Return [X, Y] of the center of cell containing provided text 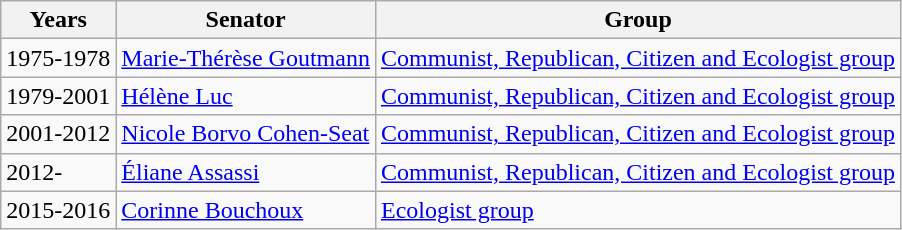
Hélène Luc [246, 96]
Corinne Bouchoux [246, 210]
1975-1978 [58, 58]
2012- [58, 172]
Years [58, 20]
Senator [246, 20]
Marie-Thérèse Goutmann [246, 58]
Group [638, 20]
Ecologist group [638, 210]
2015-2016 [58, 210]
2001-2012 [58, 134]
Nicole Borvo Cohen-Seat [246, 134]
Éliane Assassi [246, 172]
1979-2001 [58, 96]
